Pinpoint the cell where the given text exists, returning its (X, Y) midpoint coordinate. 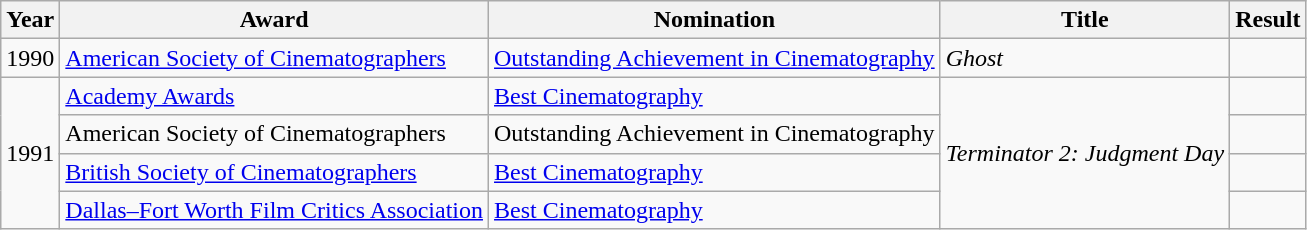
Nomination (715, 20)
Award (274, 20)
Terminator 2: Judgment Day (1085, 153)
1991 (30, 153)
British Society of Cinematographers (274, 172)
Title (1085, 20)
Dallas–Fort Worth Film Critics Association (274, 210)
Year (30, 20)
1990 (30, 58)
Ghost (1085, 58)
Academy Awards (274, 96)
Result (1268, 20)
